Output the [X, Y] coordinate of the center of the cell containing the given text.  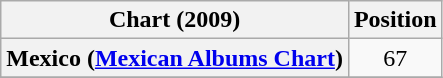
Mexico (Mexican Albums Chart) [175, 58]
Chart (2009) [175, 20]
Position [395, 20]
67 [395, 58]
